Determine the (x, y) coordinate at the center of the cell enclosing the given text.  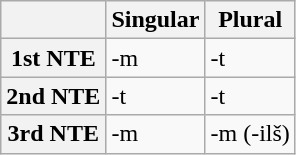
3rd NTE (54, 134)
Singular (156, 20)
Plural (250, 20)
-m (-ilš) (250, 134)
1st NTE (54, 58)
2nd NTE (54, 96)
